Output the [X, Y] coordinate of the center of the cell containing the given text.  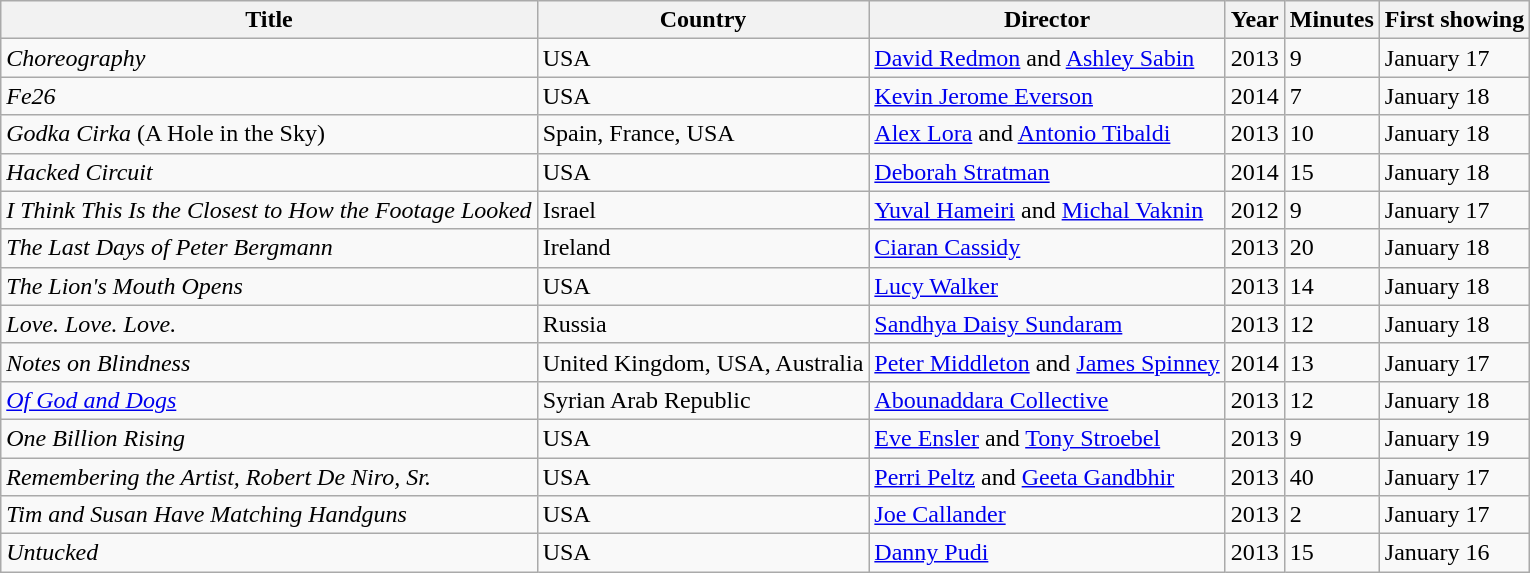
January 16 [1454, 553]
One Billion Rising [269, 438]
Joe Callander [1047, 515]
Director [1047, 20]
Title [269, 20]
Tim and Susan Have Matching Handguns [269, 515]
Untucked [269, 553]
Choreography [269, 58]
Syrian Arab Republic [703, 400]
David Redmon and Ashley Sabin [1047, 58]
January 19 [1454, 438]
Year [1254, 20]
Of God and Dogs [269, 400]
The Last Days of Peter Bergmann [269, 248]
Kevin Jerome Everson [1047, 96]
Russia [703, 324]
Ireland [703, 248]
Sandhya Daisy Sundaram [1047, 324]
Lucy Walker [1047, 286]
Alex Lora and Antonio Tibaldi [1047, 134]
Israel [703, 210]
14 [1332, 286]
Minutes [1332, 20]
United Kingdom, USA, Australia [703, 362]
Fe26 [269, 96]
Country [703, 20]
Notes on Blindness [269, 362]
Hacked Circuit [269, 172]
13 [1332, 362]
Perri Peltz and Geeta Gandbhir [1047, 477]
Danny Pudi [1047, 553]
2012 [1254, 210]
Remembering the Artist, Robert De Niro, Sr. [269, 477]
Love. Love. Love. [269, 324]
Abounaddara Collective [1047, 400]
Eve Ensler and Tony Stroebel [1047, 438]
20 [1332, 248]
Godka Cirka (A Hole in the Sky) [269, 134]
10 [1332, 134]
First showing [1454, 20]
Yuval Hameiri and Michal Vaknin [1047, 210]
The Lion's Mouth Opens [269, 286]
2 [1332, 515]
Spain, France, USA [703, 134]
Ciaran Cassidy [1047, 248]
I Think This Is the Closest to How the Footage Looked [269, 210]
Peter Middleton and James Spinney [1047, 362]
7 [1332, 96]
40 [1332, 477]
Deborah Stratman [1047, 172]
